From the cell containing the given text, extract its center point as [x, y] coordinate. 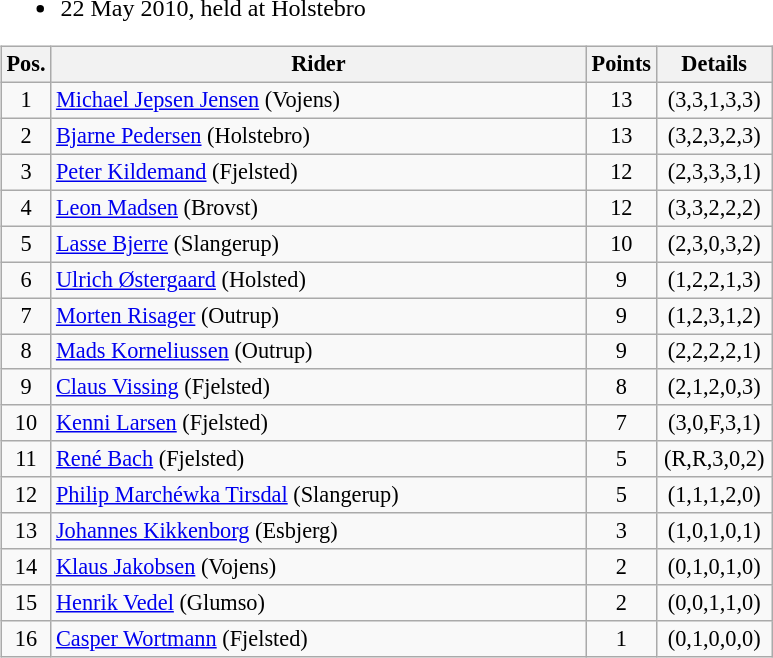
Peter Kildemand (Fjelsted) [318, 172]
(2,3,0,3,2) [714, 244]
(2,2,2,2,1) [714, 352]
Henrik Vedel (Glumso) [318, 603]
Pos. [26, 64]
(2,3,3,3,1) [714, 172]
(0,1,0,0,0) [714, 639]
(0,0,1,1,0) [714, 603]
4 [26, 208]
6 [26, 280]
Philip Marchéwka Tirsdal (Slangerup) [318, 495]
Leon Madsen (Brovst) [318, 208]
(3,0,F,3,1) [714, 423]
Details [714, 64]
Claus Vissing (Fjelsted) [318, 387]
Casper Wortmann (Fjelsted) [318, 639]
Johannes Kikkenborg (Esbjerg) [318, 531]
Rider [318, 64]
(1,2,3,1,2) [714, 316]
(3,3,2,2,2) [714, 208]
14 [26, 567]
René Bach (Fjelsted) [318, 459]
Mads Korneliussen (Outrup) [318, 352]
11 [26, 459]
(3,3,1,3,3) [714, 100]
Ulrich Østergaard (Holsted) [318, 280]
(0,1,0,1,0) [714, 567]
(3,2,3,2,3) [714, 136]
Points [621, 64]
(1,1,1,2,0) [714, 495]
(2,1,2,0,3) [714, 387]
Lasse Bjerre (Slangerup) [318, 244]
Bjarne Pedersen (Holstebro) [318, 136]
(R,R,3,0,2) [714, 459]
Morten Risager (Outrup) [318, 316]
(1,2,2,1,3) [714, 280]
Michael Jepsen Jensen (Vojens) [318, 100]
15 [26, 603]
16 [26, 639]
Kenni Larsen (Fjelsted) [318, 423]
Klaus Jakobsen (Vojens) [318, 567]
(1,0,1,0,1) [714, 531]
